For the text-containing cell, return its midpoint in [x, y] coordinate format. 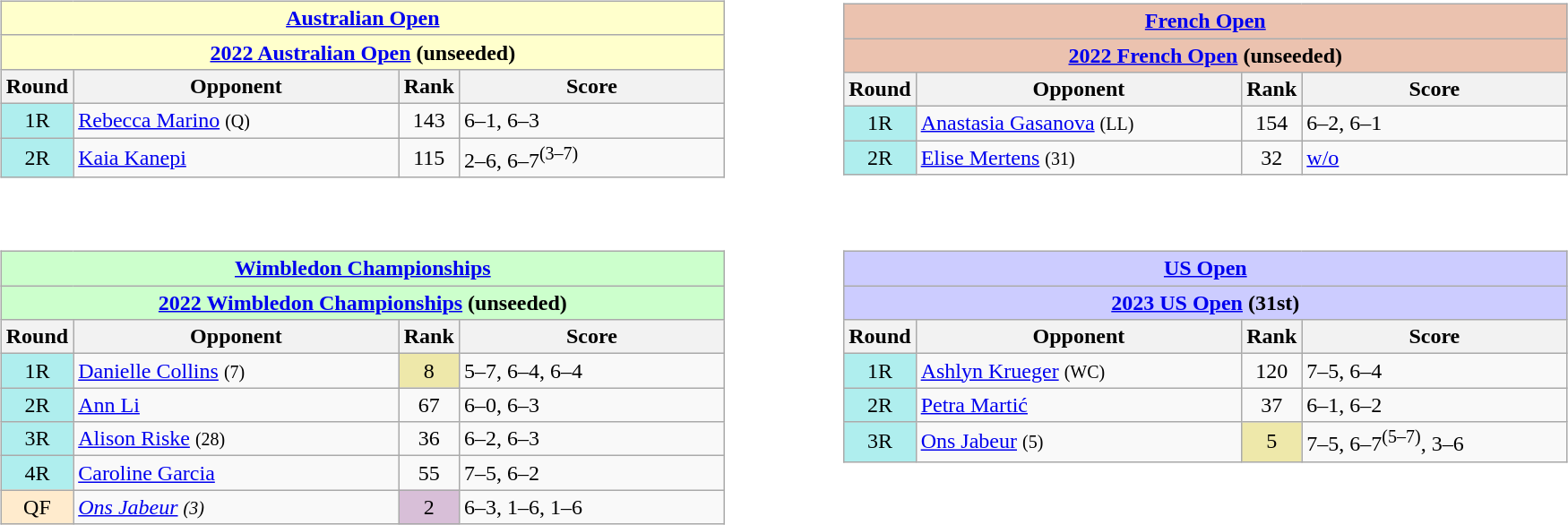
55 [428, 473]
154 [1272, 124]
Elise Mertens (31) [1079, 158]
2022 French Open (unseeded) [1206, 56]
4R [37, 473]
Kaia Kanepi [237, 158]
2023 US Open (31st) [1206, 303]
120 [1272, 371]
6–0, 6–3 [591, 405]
6–3, 1–6, 1–6 [591, 507]
7–5, 6–7(5–7), 3–6 [1434, 443]
7–5, 6–4 [1434, 371]
6–2, 6–1 [1434, 124]
2022 Wimbledon Championships (unseeded) [362, 303]
Alison Riske (28) [237, 439]
Ons Jabeur (5) [1079, 443]
5–7, 6–4, 6–4 [591, 371]
36 [428, 439]
Wimbledon Championships [362, 269]
QF [37, 507]
37 [1272, 405]
2–6, 6–7(3–7) [591, 158]
Australian Open [362, 18]
2022 Australian Open (unseeded) [362, 52]
143 [428, 120]
Ann Li [237, 405]
7–5, 6–2 [591, 473]
Ashlyn Krueger (WC) [1079, 371]
Caroline Garcia [237, 473]
5 [1272, 443]
8 [428, 371]
Ons Jabeur (3) [237, 507]
US Open [1206, 269]
2 [428, 507]
6–1, 6–2 [1434, 405]
Petra Martić [1079, 405]
115 [428, 158]
w/o [1434, 158]
6–2, 6–3 [591, 439]
Rebecca Marino (Q) [237, 120]
32 [1272, 158]
French Open [1206, 21]
6–1, 6–3 [591, 120]
67 [428, 405]
Danielle Collins (7) [237, 371]
Anastasia Gasanova (LL) [1079, 124]
